For the text-containing cell, return its midpoint in (x, y) coordinate format. 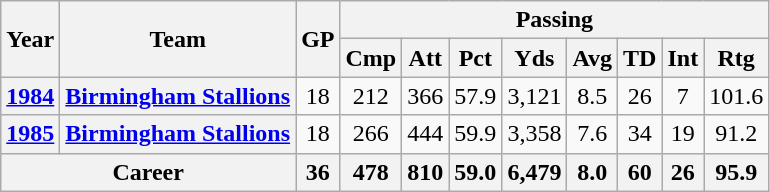
Year (30, 39)
Avg (592, 58)
Passing (554, 20)
266 (371, 134)
444 (426, 134)
3,121 (534, 96)
Team (178, 39)
19 (683, 134)
60 (640, 172)
59.0 (476, 172)
1985 (30, 134)
Att (426, 58)
59.9 (476, 134)
91.2 (736, 134)
Int (683, 58)
Career (148, 172)
478 (371, 172)
8.0 (592, 172)
7 (683, 96)
101.6 (736, 96)
3,358 (534, 134)
Rtg (736, 58)
Yds (534, 58)
57.9 (476, 96)
8.5 (592, 96)
GP (318, 39)
366 (426, 96)
36 (318, 172)
Pct (476, 58)
34 (640, 134)
212 (371, 96)
7.6 (592, 134)
TD (640, 58)
95.9 (736, 172)
Cmp (371, 58)
6,479 (534, 172)
1984 (30, 96)
810 (426, 172)
